Output the [x, y] coordinate of the center of the cell containing the given text.  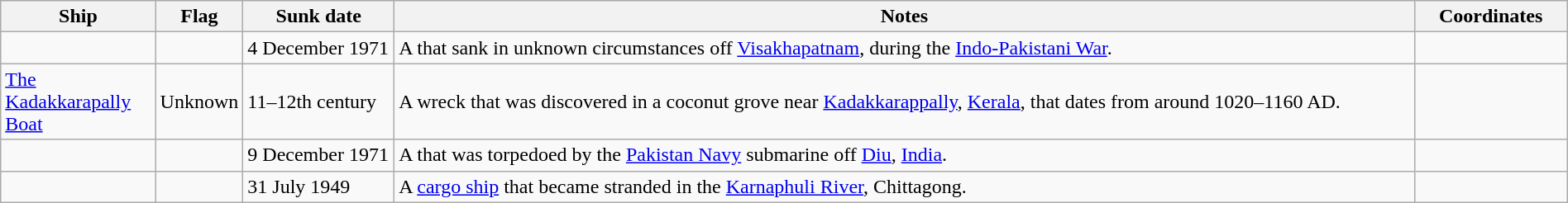
Flag [199, 17]
11–12th century [319, 101]
9 December 1971 [319, 155]
Coordinates [1490, 17]
31 July 1949 [319, 186]
A that sank in unknown circumstances off Visakhapatnam, during the Indo-Pakistani War. [905, 48]
A that was torpedoed by the Pakistan Navy submarine off Diu, India. [905, 155]
Ship [78, 17]
A cargo ship that became stranded in the Karnaphuli River, Chittagong. [905, 186]
Notes [905, 17]
The Kadakkarapally Boat [78, 101]
Sunk date [319, 17]
4 December 1971 [319, 48]
Unknown [199, 101]
A wreck that was discovered in a coconut grove near Kadakkarappally, Kerala, that dates from around 1020–1160 AD. [905, 101]
